Provide the [x, y] coordinate of the cell's center where the given text is located.  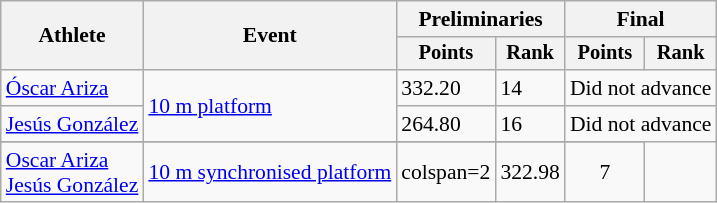
10 m platform [270, 106]
Óscar Ariza [72, 88]
colspan=2 [446, 172]
Jesús González [72, 124]
16 [530, 124]
264.80 [446, 124]
Preliminaries [480, 19]
332.20 [446, 88]
Athlete [72, 36]
322.98 [530, 172]
Final [641, 19]
14 [530, 88]
Event [270, 36]
7 [605, 172]
Oscar ArizaJesús González [72, 172]
10 m synchronised platform [270, 172]
